Return the (X, Y) coordinate for the center point of the cell that contains the specified text.  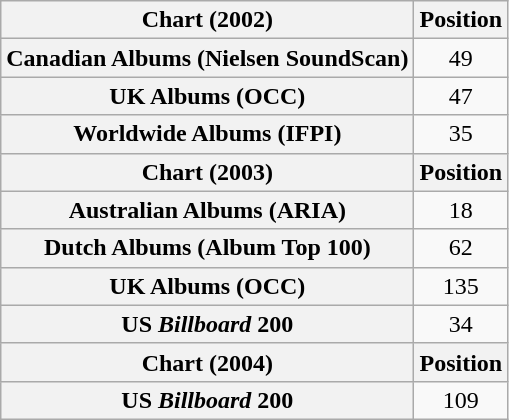
47 (461, 96)
Canadian Albums (Nielsen SoundScan) (208, 58)
109 (461, 400)
62 (461, 248)
135 (461, 286)
18 (461, 210)
Worldwide Albums (IFPI) (208, 134)
49 (461, 58)
34 (461, 324)
35 (461, 134)
Chart (2004) (208, 362)
Chart (2002) (208, 20)
Australian Albums (ARIA) (208, 210)
Chart (2003) (208, 172)
Dutch Albums (Album Top 100) (208, 248)
